Provide the (x, y) coordinate of the cell's center where the given text is located.  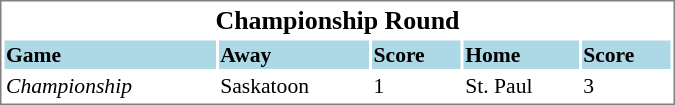
Home (522, 54)
Game (110, 54)
1 (416, 86)
Championship Round (337, 20)
Saskatoon (294, 86)
St. Paul (522, 86)
Championship (110, 86)
3 (626, 86)
Away (294, 54)
